Identify which cell holds the provided text, then report its (X, Y) central coordinate. 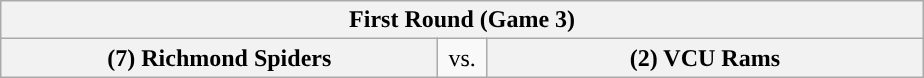
vs. (462, 58)
(7) Richmond Spiders (220, 58)
First Round (Game 3) (462, 20)
(2) VCU Rams (704, 58)
